Return the [X, Y] coordinate for the center point of the cell that contains the specified text.  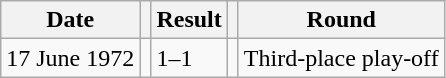
Third-place play-off [341, 58]
1–1 [189, 58]
Date [70, 20]
Result [189, 20]
17 June 1972 [70, 58]
Round [341, 20]
